Determine the (x, y) coordinate at the center of the cell enclosing the given text.  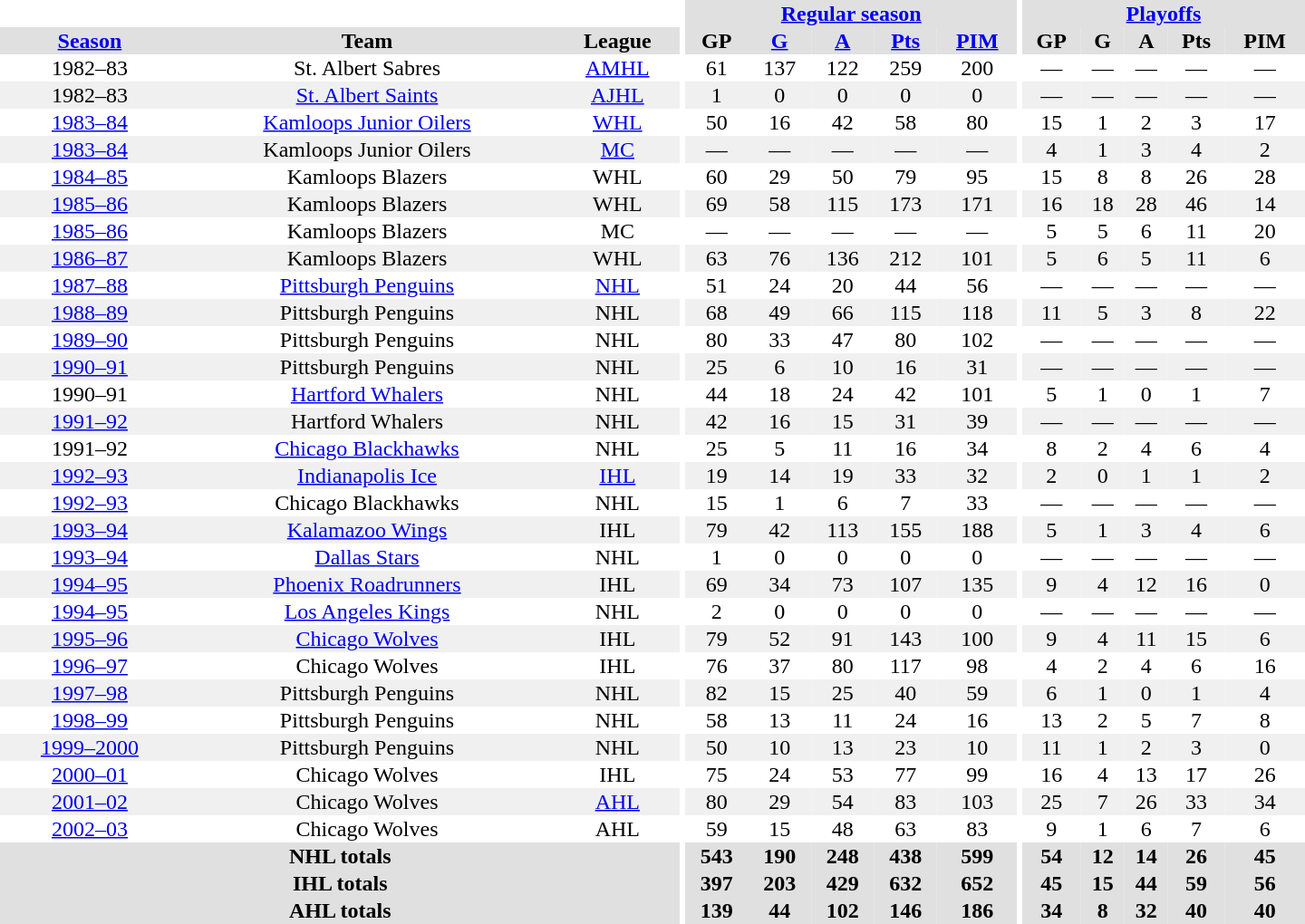
1995–96 (90, 639)
League (617, 41)
139 (717, 910)
AMHL (617, 68)
95 (977, 177)
1986–87 (90, 258)
103 (977, 802)
99 (977, 775)
118 (977, 313)
632 (905, 883)
49 (779, 313)
77 (905, 775)
37 (779, 666)
52 (779, 639)
48 (843, 829)
Playoffs (1164, 14)
47 (843, 340)
68 (717, 313)
137 (779, 68)
98 (977, 666)
1996–97 (90, 666)
146 (905, 910)
75 (717, 775)
Team (367, 41)
St. Albert Saints (367, 95)
543 (717, 856)
2002–03 (90, 829)
NHL totals (341, 856)
Indianapolis Ice (367, 476)
22 (1265, 313)
60 (717, 177)
91 (843, 639)
AJHL (617, 95)
136 (843, 258)
397 (717, 883)
1989–90 (90, 340)
190 (779, 856)
203 (779, 883)
259 (905, 68)
St. Albert Sabres (367, 68)
Dallas Stars (367, 557)
171 (977, 204)
1999–2000 (90, 747)
652 (977, 883)
107 (905, 584)
1984–85 (90, 177)
200 (977, 68)
248 (843, 856)
113 (843, 530)
173 (905, 204)
61 (717, 68)
AHL totals (341, 910)
23 (905, 747)
2000–01 (90, 775)
135 (977, 584)
1987–88 (90, 285)
51 (717, 285)
73 (843, 584)
122 (843, 68)
186 (977, 910)
438 (905, 856)
46 (1196, 204)
599 (977, 856)
155 (905, 530)
53 (843, 775)
143 (905, 639)
82 (717, 693)
1988–89 (90, 313)
Los Angeles Kings (367, 611)
66 (843, 313)
188 (977, 530)
Season (90, 41)
1998–99 (90, 720)
2001–02 (90, 802)
212 (905, 258)
39 (977, 421)
117 (905, 666)
Regular season (852, 14)
100 (977, 639)
Kalamazoo Wings (367, 530)
429 (843, 883)
Phoenix Roadrunners (367, 584)
1997–98 (90, 693)
IHL totals (341, 883)
